From the cell containing the given text, extract its center point as [X, Y] coordinate. 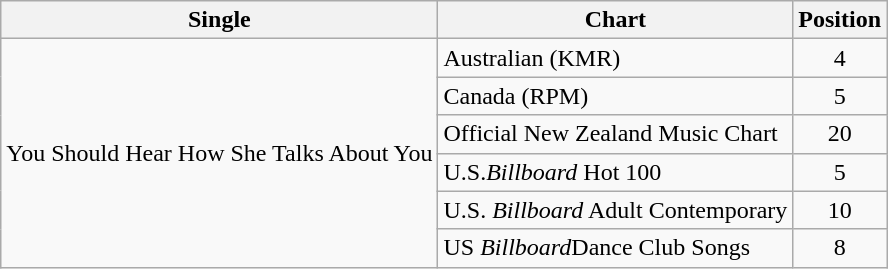
4 [840, 58]
Chart [616, 20]
You Should Hear How She Talks About You [220, 153]
20 [840, 134]
U.S.Billboard Hot 100 [616, 172]
Position [840, 20]
Official New Zealand Music Chart [616, 134]
Single [220, 20]
8 [840, 248]
Australian (KMR) [616, 58]
Canada (RPM) [616, 96]
10 [840, 210]
US BillboardDance Club Songs [616, 248]
U.S. Billboard Adult Contemporary [616, 210]
